Pinpoint the cell where the given text exists, returning its [X, Y] midpoint coordinate. 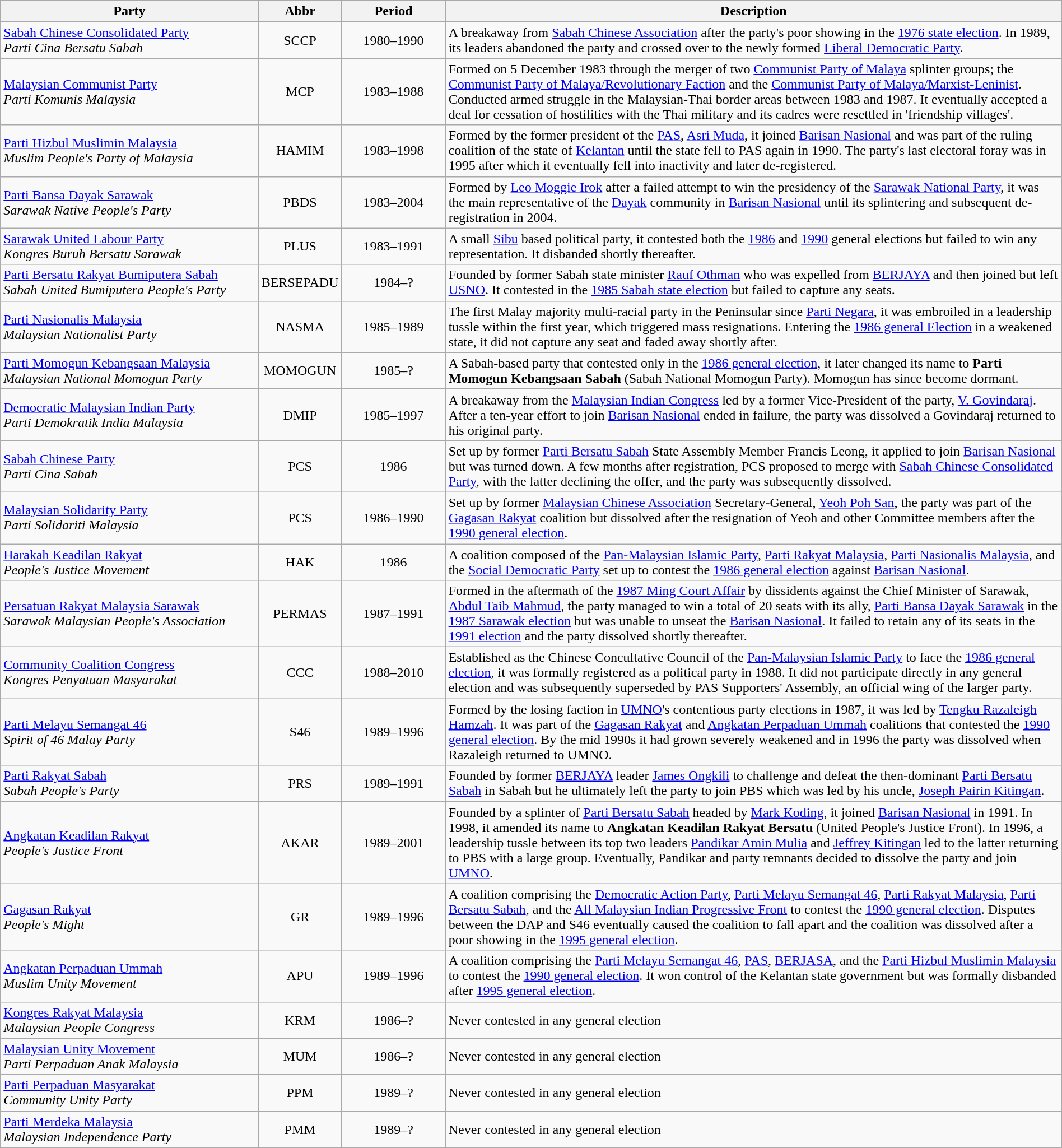
MCP [300, 92]
CCC [300, 673]
KRM [300, 1020]
Malaysian Unity MovementParti Perpaduan Anak Malaysia [129, 1057]
Parti Bansa Dayak SarawakSarawak Native People's Party [129, 202]
1988–2010 [393, 673]
MOMOGUN [300, 371]
Community Coalition CongressKongres Penyatuan Masyarakat [129, 673]
Abbr [300, 11]
Parti Momogun Kebangsaan MalaysiaMalaysian National Momogun Party [129, 371]
Angkatan Keadilan RakyatPeople's Justice Front [129, 843]
1984–? [393, 282]
1980–1990 [393, 40]
Parti Hizbul Muslimin MalaysiaMuslim People's Party of Malaysia [129, 151]
1989–1991 [393, 783]
HAMIM [300, 151]
Democratic Malaysian Indian PartyParti Demokratik India Malaysia [129, 415]
PLUS [300, 247]
Angkatan Perpaduan UmmahMuslim Unity Movement [129, 976]
NASMA [300, 327]
Harakah Keadilan RakyatPeople's Justice Movement [129, 561]
Malaysian Communist PartyParti Komunis Malaysia [129, 92]
1985–1989 [393, 327]
1989–2001 [393, 843]
Parti Rakyat SabahSabah People's Party [129, 783]
GR [300, 917]
Parti Bersatu Rakyat Bumiputera SabahSabah United Bumiputera People's Party [129, 282]
Parti Nasionalis MalaysiaMalaysian Nationalist Party [129, 327]
Gagasan RakyatPeople's Might [129, 917]
Malaysian Solidarity PartyParti Solidariti Malaysia [129, 518]
Parti Merdeka MalaysiaMalaysian Independence Party [129, 1130]
PMM [300, 1130]
1985–1997 [393, 415]
PERMAS [300, 614]
Persatuan Rakyat Malaysia SarawakSarawak Malaysian People's Association [129, 614]
Kongres Rakyat MalaysiaMalaysian People Congress [129, 1020]
Sabah Chinese PartyParti Cina Sabah [129, 466]
Sabah Chinese Consolidated PartyParti Cina Bersatu Sabah [129, 40]
1985–? [393, 371]
APU [300, 976]
DMIP [300, 415]
AKAR [300, 843]
1983–1988 [393, 92]
Parti Melayu Semangat 46Spirit of 46 Malay Party [129, 732]
MUM [300, 1057]
PBDS [300, 202]
Description [753, 11]
1987–1991 [393, 614]
S46 [300, 732]
Sarawak United Labour PartyKongres Buruh Bersatu Sarawak [129, 247]
PRS [300, 783]
BERSEPADU [300, 282]
SCCP [300, 40]
Period [393, 11]
1983–2004 [393, 202]
Party [129, 11]
HAK [300, 561]
1986–1990 [393, 518]
1983–1991 [393, 247]
1983–1998 [393, 151]
PPM [300, 1093]
Parti Perpaduan MasyarakatCommunity Unity Party [129, 1093]
